Pinpoint the cell where the given text exists, returning its (X, Y) midpoint coordinate. 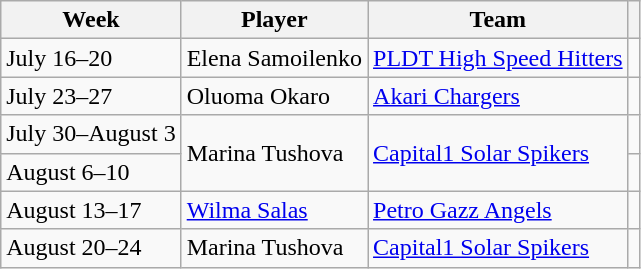
July 23–27 (91, 96)
Oluoma Okaro (274, 96)
August 13–17 (91, 210)
August 20–24 (91, 248)
Week (91, 20)
July 16–20 (91, 58)
August 6–10 (91, 172)
Akari Chargers (498, 96)
Elena Samoilenko (274, 58)
July 30–August 3 (91, 134)
Petro Gazz Angels (498, 210)
Team (498, 20)
Wilma Salas (274, 210)
PLDT High Speed Hitters (498, 58)
Player (274, 20)
